Identify which cell holds the provided text, then report its [X, Y] central coordinate. 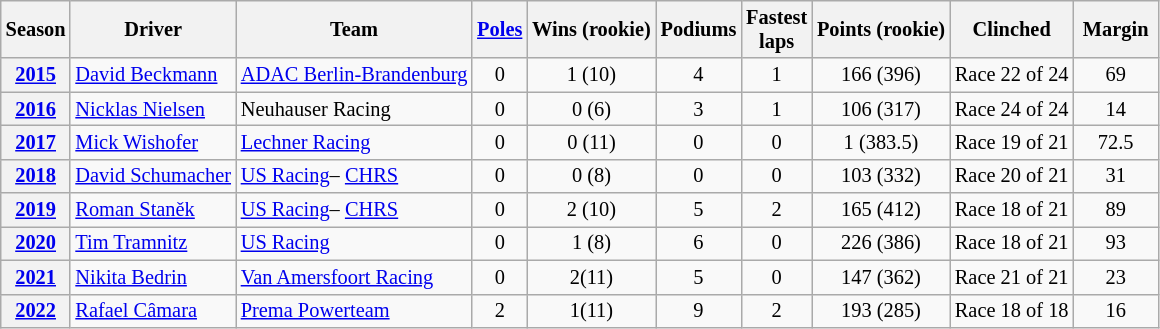
2017 [36, 142]
Team [354, 29]
16 [1116, 311]
72.5 [1116, 142]
89 [1116, 210]
Fastest laps [776, 29]
Margin [1116, 29]
4 [699, 75]
2 (10) [591, 210]
2019 [36, 210]
Driver [152, 29]
2021 [36, 277]
Race 22 of 24 [1012, 75]
166 (396) [881, 75]
Nicklas Nielsen [152, 109]
David Beckmann [152, 75]
Poles [500, 29]
2020 [36, 243]
Podiums [699, 29]
Lechner Racing [354, 142]
Rafael Câmara [152, 311]
Prema Powerteam [354, 311]
14 [1116, 109]
Race 19 of 21 [1012, 142]
147 (362) [881, 277]
Wins (rookie) [591, 29]
226 (386) [881, 243]
1(11) [591, 311]
23 [1116, 277]
193 (285) [881, 311]
31 [1116, 176]
2015 [36, 75]
Tim Tramnitz [152, 243]
Race 18 of 18 [1012, 311]
165 (412) [881, 210]
Points (rookie) [881, 29]
0 (11) [591, 142]
Race 20 of 21 [1012, 176]
Roman Staněk [152, 210]
1 (383.5) [881, 142]
0 (6) [591, 109]
ADAC Berlin-Brandenburg [354, 75]
93 [1116, 243]
2022 [36, 311]
Mick Wishofer [152, 142]
Race 24 of 24 [1012, 109]
Neuhauser Racing [354, 109]
1 (10) [591, 75]
69 [1116, 75]
David Schumacher [152, 176]
Race 21 of 21 [1012, 277]
6 [699, 243]
2016 [36, 109]
9 [699, 311]
3 [699, 109]
Nikita Bedrin [152, 277]
2(11) [591, 277]
Van Amersfoort Racing [354, 277]
106 (317) [881, 109]
Clinched [1012, 29]
US Racing [354, 243]
0 (8) [591, 176]
Season [36, 29]
2018 [36, 176]
103 (332) [881, 176]
1 (8) [591, 243]
